Return (x, y) of the center of cell containing provided text 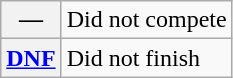
DNF (31, 58)
Did not finish (146, 58)
Did not compete (146, 20)
— (31, 20)
